Extract the [X, Y] coordinate from the center of the cell holding the provided text.  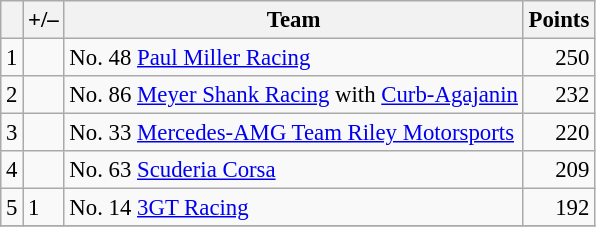
No. 63 Scuderia Corsa [294, 170]
Points [558, 20]
No. 33 Mercedes-AMG Team Riley Motorsports [294, 133]
232 [558, 95]
3 [12, 133]
5 [12, 208]
No. 14 3GT Racing [294, 208]
+/– [44, 20]
2 [12, 95]
209 [558, 170]
192 [558, 208]
No. 48 Paul Miller Racing [294, 58]
4 [12, 170]
220 [558, 133]
Team [294, 20]
250 [558, 58]
No. 86 Meyer Shank Racing with Curb-Agajanin [294, 95]
